Find where the given text appears and provide that cell's center as [x, y] coordinate. 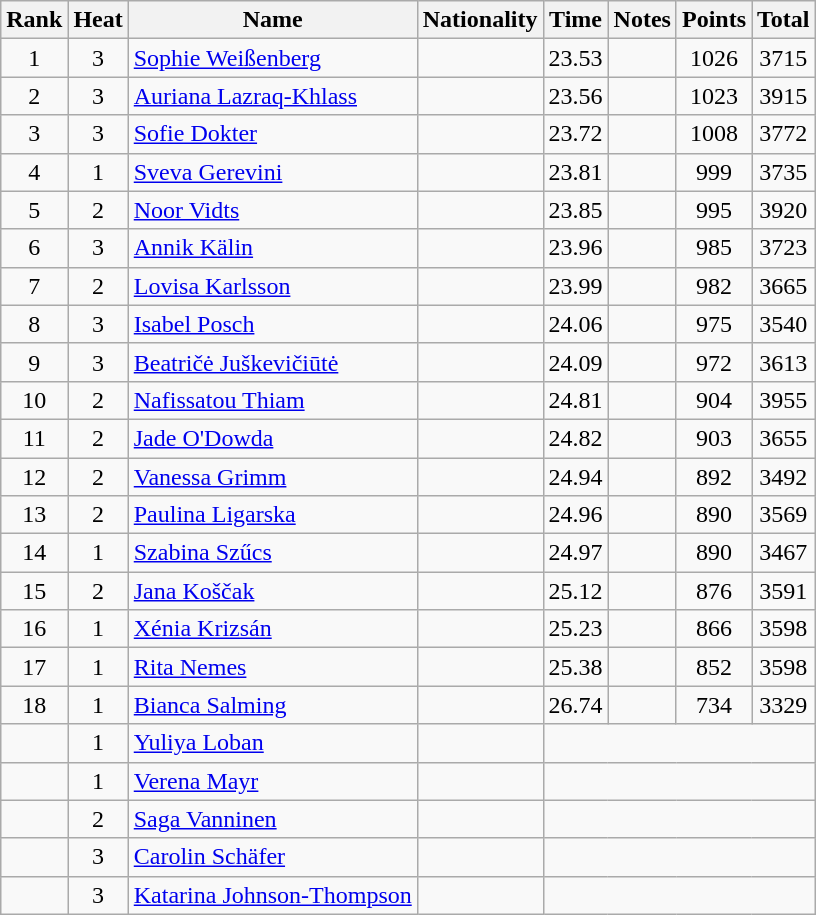
Heat [98, 20]
Auriana Lazraq-Khlass [272, 96]
Verena Mayr [272, 781]
24.09 [576, 362]
1008 [714, 134]
3955 [784, 400]
Xénia Krizsán [272, 629]
3492 [784, 477]
Beatričė Juškevičiūtė [272, 362]
Rank [34, 20]
Paulina Ligarska [272, 515]
3735 [784, 172]
Katarina Johnson-Thompson [272, 895]
Saga Vanninen [272, 819]
3569 [784, 515]
Vanessa Grimm [272, 477]
6 [34, 248]
Bianca Salming [272, 705]
17 [34, 667]
12 [34, 477]
16 [34, 629]
Total [784, 20]
Isabel Posch [272, 324]
3915 [784, 96]
734 [714, 705]
3540 [784, 324]
972 [714, 362]
Carolin Schäfer [272, 857]
Notes [642, 20]
24.97 [576, 553]
23.72 [576, 134]
23.53 [576, 58]
23.56 [576, 96]
1026 [714, 58]
3723 [784, 248]
25.38 [576, 667]
7 [34, 286]
Sveva Gerevini [272, 172]
3772 [784, 134]
892 [714, 477]
24.96 [576, 515]
Lovisa Karlsson [272, 286]
4 [34, 172]
Sophie Weißenberg [272, 58]
9 [34, 362]
Annik Kälin [272, 248]
Name [272, 20]
975 [714, 324]
3591 [784, 591]
3920 [784, 210]
1023 [714, 96]
3715 [784, 58]
24.06 [576, 324]
Jade O'Dowda [272, 438]
24.81 [576, 400]
985 [714, 248]
10 [34, 400]
13 [34, 515]
11 [34, 438]
Points [714, 20]
26.74 [576, 705]
3329 [784, 705]
23.81 [576, 172]
999 [714, 172]
23.96 [576, 248]
Noor Vidts [272, 210]
995 [714, 210]
Jana Koščak [272, 591]
866 [714, 629]
3665 [784, 286]
3655 [784, 438]
Rita Nemes [272, 667]
982 [714, 286]
3613 [784, 362]
24.82 [576, 438]
Szabina Szűcs [272, 553]
5 [34, 210]
903 [714, 438]
Nafissatou Thiam [272, 400]
18 [34, 705]
852 [714, 667]
Yuliya Loban [272, 743]
8 [34, 324]
23.99 [576, 286]
14 [34, 553]
24.94 [576, 477]
Sofie Dokter [272, 134]
23.85 [576, 210]
15 [34, 591]
25.12 [576, 591]
Nationality [480, 20]
3467 [784, 553]
904 [714, 400]
25.23 [576, 629]
Time [576, 20]
876 [714, 591]
